Locate the cell with the specified text and output its (x, y) center coordinate. 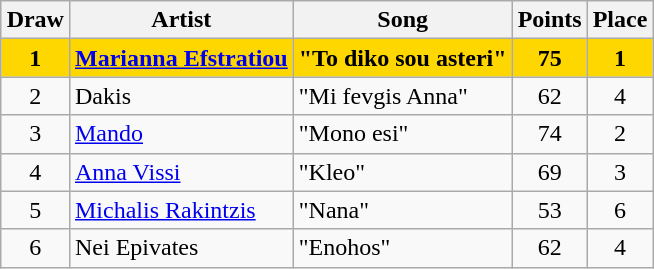
"To diko sou asteri" (402, 58)
Place (620, 20)
53 (550, 210)
"Mi fevgis Anna" (402, 96)
75 (550, 58)
"Kleo" (402, 172)
Marianna Efstratiou (181, 58)
Song (402, 20)
69 (550, 172)
Nei Epivates (181, 248)
"Enohos" (402, 248)
Dakis (181, 96)
Artist (181, 20)
Anna Vissi (181, 172)
Mando (181, 134)
Draw (35, 20)
5 (35, 210)
Michalis Rakintzis (181, 210)
74 (550, 134)
Points (550, 20)
"Mono esi" (402, 134)
"Nana" (402, 210)
